Detect which cell encompasses the target text, then output its [x, y] center coordinate. 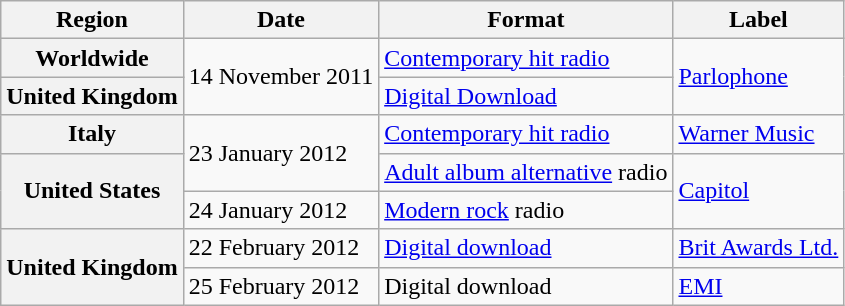
Adult album alternative radio [526, 172]
Worldwide [92, 58]
Date [280, 20]
Region [92, 20]
Capitol [758, 191]
Italy [92, 134]
Parlophone [758, 77]
25 February 2012 [280, 286]
22 February 2012 [280, 248]
24 January 2012 [280, 210]
United States [92, 191]
Modern rock radio [526, 210]
Format [526, 20]
Brit Awards Ltd. [758, 248]
14 November 2011 [280, 77]
23 January 2012 [280, 153]
EMI [758, 286]
Label [758, 20]
Digital Download [526, 96]
Warner Music [758, 134]
